Identify which cell holds the provided text, then report its (X, Y) central coordinate. 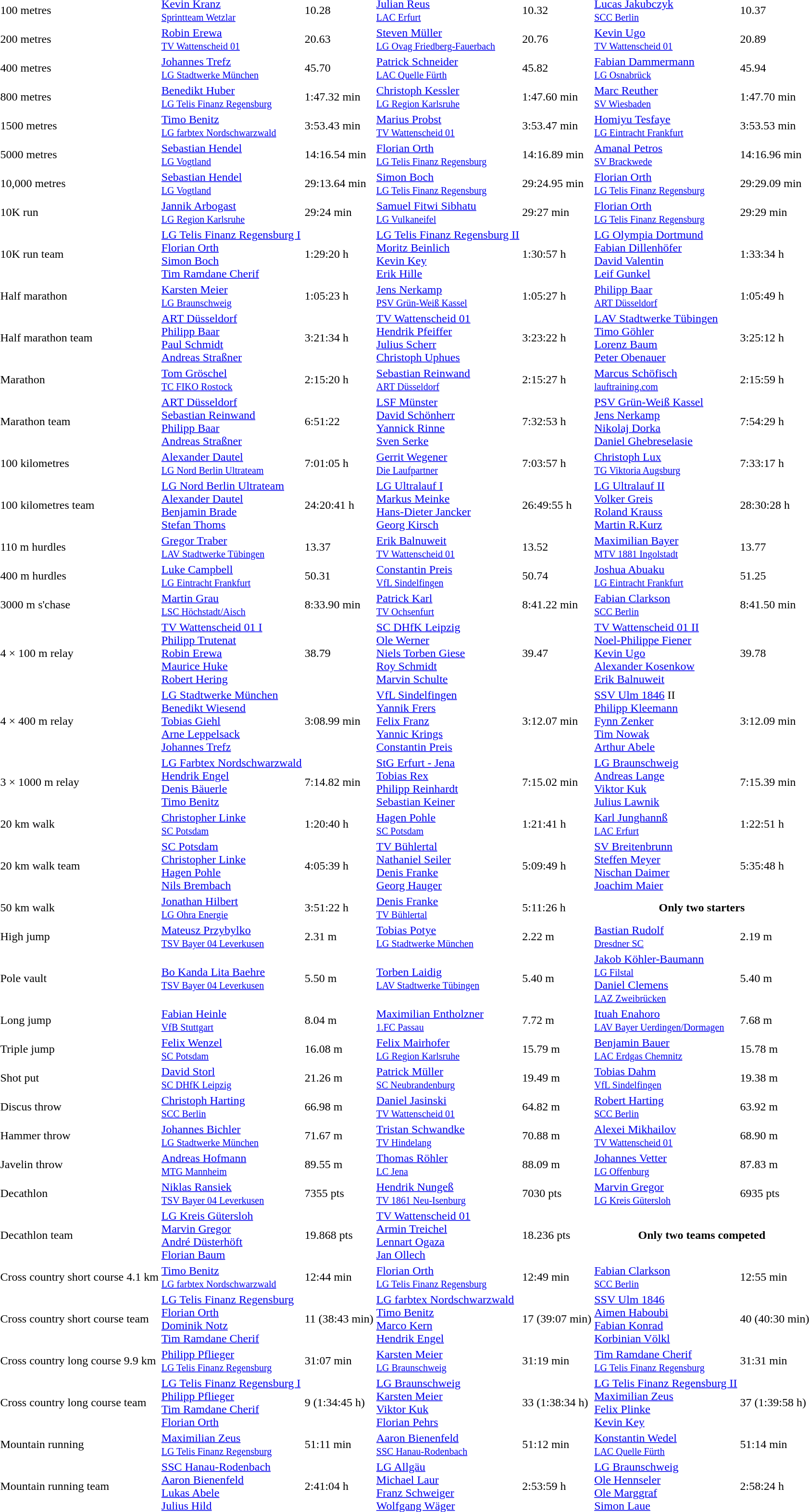
12:44 min (339, 1277)
LG Telis Finanz RegensburgFlorian OrthDominik NotzTim Ramdane Cherif (232, 1319)
29:13.64 min (339, 184)
70.88 m (557, 1136)
VfL SindelfingenYannik FrersFelix FranzYannic KringsConstantin Preis (448, 721)
TV BühlertalNathaniel SeilerDenis FrankeGeorg Hauger (448, 866)
Fabian HeinleVfB Stuttgart (232, 1021)
2:15:20 h (339, 380)
Homiyu TesfayeLG Eintracht Frankfurt (666, 126)
31:19 min (557, 1361)
Ituah EnahoroLAV Bayer Uerdingen/Dormagen (666, 1021)
Tobias DahmVfL Sindelfingen (666, 1078)
TV Wattenscheid 01 IINoel-Philippe FienerKevin UgoAlexander KosenkowErik Balnuweit (666, 653)
Robert HartingSCC Berlin (666, 1107)
16.08 m (339, 1049)
66.98 m (339, 1107)
2.22 m (557, 937)
Marius ProbstTV Wattenscheid 01 (448, 126)
1:21:41 h (557, 824)
2:15:27 h (557, 380)
5.40 m (557, 978)
LAV Stadtwerke TübingenTimo GöhlerLorenz BaumPeter Obenauer (666, 338)
Karl JunghannßLAC Erfurt (666, 824)
Aaron BienenfeldSSC Hanau-Rodenbach (448, 1445)
19.868 pts (339, 1235)
12:49 min (557, 1277)
LG Telis Finanz Regensburg IFlorian OrthSimon BochTim Ramdane Cherif (232, 254)
5:11:26 h (557, 908)
Johannes VetterLG Offenburg (666, 1165)
Patrick KarlTV Ochsenfurt (448, 605)
64.82 m (557, 1107)
David StorlSC DHfK Leipzig (232, 1078)
ART DüsseldorfPhilipp BaarPaul SchmidtAndreas Straßner (232, 338)
45.70 (339, 68)
3:08.99 min (339, 721)
Amanal PetrosSV Brackwede (666, 155)
Philipp PfliegerLG Telis Finanz Regensburg (232, 1361)
50.31 (339, 576)
1:30:57 h (557, 254)
Tom GröschelTC FIKO Rostock (232, 380)
1:29:20 h (339, 254)
Johannes TrefzLG Stadtwerke München (232, 68)
Gerrit WegenerDie Laufpartner (448, 464)
Christoph KesslerLG Region Karlsruhe (448, 97)
7.72 m (557, 1021)
13.37 (339, 547)
8:41.22 min (557, 605)
15.79 m (557, 1049)
3:21:34 h (339, 338)
45.82 (557, 68)
LSF MünsterDavid SchönherrYannick RinneSven Serke (448, 421)
14:16.54 min (339, 155)
Daniel JasinskiTV Wattenscheid 01 (448, 1107)
LG Stadtwerke MünchenBenedikt WiesendTobias GiehlArne LeppelsackJohannes Trefz (232, 721)
LG Kreis GüterslohMarvin GregorAndré DüsterhöftFlorian Baum (232, 1235)
Marc ReutherSV Wiesbaden (666, 97)
LG Olympia DortmundFabian DillenhöferDavid ValentinLeif Gunkel (666, 254)
LG Telis Finanz Regensburg IIMoritz BeinlichKevin KeyErik Hille (448, 254)
LG BraunschweigKarsten MeierViktor KukFlorian Pehrs (448, 1402)
7:01:05 h (339, 464)
Jannik ArbogastLG Region Karlsruhe (232, 213)
1:47.32 min (339, 97)
Erik BalnuweitTV Wattenscheid 01 (448, 547)
24:20:41 h (339, 505)
71.67 m (339, 1136)
31:07 min (339, 1361)
1:05:27 h (557, 296)
Hagen PohleSC Potsdam (448, 824)
5:09:49 h (557, 866)
51:11 min (339, 1445)
18.236 pts (557, 1235)
Samuel Fitwi SibhatuLG Vulkaneifel (448, 213)
Hendrik NungeßTV 1861 Neu-Isenburg (448, 1194)
29:27 min (557, 213)
11 (38:43 min) (339, 1319)
7:14.82 min (339, 782)
Jakob Köhler-BaumannLG FilstalDaniel ClemensLAZ Zweibrücken (666, 978)
Tobias PotyeLG Stadtwerke München (448, 937)
8:33.90 min (339, 605)
SC DHfK LeipzigOle WernerNiels Torben GieseRoy SchmidtMarvin Schulte (448, 653)
LG Ultralauf IIVolker GreisRoland KraussMartin R.Kurz (666, 505)
29:24 min (339, 213)
Torben LaidigLAV Stadtwerke Tübingen (448, 978)
LG Ultralauf IMarkus MeinkeHans-Dieter JanckerGeorg Kirsch (448, 505)
SV BreitenbrunnSteffen MeyerNischan DaimerJoachim Maier (666, 866)
Philipp BaarART Düsseldorf (666, 296)
Steven MüllerLG Ovag Friedberg-Fauerbach (448, 39)
Benjamin BauerLAC Erdgas Chemnitz (666, 1049)
LG Nord Berlin UltrateamAlexander DautelBenjamin BradeStefan Thoms (232, 505)
51:12 min (557, 1445)
Christoph LuxTG Viktoria Augsburg (666, 464)
Maximilian Entholzner1.FC Passau (448, 1021)
20.76 (557, 39)
ART DüsseldorfSebastian ReinwandPhilipp BaarAndreas Straßner (232, 421)
3:53.47 min (557, 126)
Christopher LinkeSC Potsdam (232, 824)
LG BraunschweigAndreas LangeViktor KukJulius Lawnik (666, 782)
LG farbtex NordschwarzwaldTimo BenitzMarco KernHendrik Engel (448, 1319)
Benedikt HuberLG Telis Finanz Regensburg (232, 97)
38.79 (339, 653)
Jonathan HilbertLG Ohra Energie (232, 908)
Martin GrauLSC Höchstadt/Aisch (232, 605)
17 (39:07 min) (557, 1319)
88.09 m (557, 1165)
Tristan SchwandkeTV Hindelang (448, 1136)
Constantin PreisVfL Sindelfingen (448, 576)
39.47 (557, 653)
Felix WenzelSC Potsdam (232, 1049)
8.04 m (339, 1021)
SSV Ulm 1846Aimen HaboubiFabian KonradKorbinian Völkl (666, 1319)
Joshua AbuakuLG Eintracht Frankfurt (666, 576)
TV Wattenscheid 01Armin TreichelLennart OgazaJan Ollech (448, 1235)
SC PotsdamChristopher LinkeHagen PohleNils Brembach (232, 866)
Konstantin WedelLAC Quelle Fürth (666, 1445)
7030 pts (557, 1194)
3:23:22 h (557, 338)
14:16.89 min (557, 155)
9 (1:34:45 h) (339, 1402)
Alexander DautelLG Nord Berlin Ultrateam (232, 464)
Maximilian ZeusLG Telis Finanz Regensburg (232, 1445)
Robin ErewaTV Wattenscheid 01 (232, 39)
Kevin UgoTV Wattenscheid 01 (666, 39)
Fabian DammermannLG Osnabrück (666, 68)
Bo Kanda Lita BaehreTSV Bayer 04 Leverkusen (232, 978)
Christoph HartingSCC Berlin (232, 1107)
TV Wattenscheid 01 IPhilipp TrutenatRobin ErewaMaurice HukeRobert Hering (232, 653)
29:24.95 min (557, 184)
7:03:57 h (557, 464)
7:32:53 h (557, 421)
26:49:55 h (557, 505)
LG Farbtex NordschwarzwaldHendrik EngelDenis BäuerleTimo Benitz (232, 782)
Marcus Schöfischlauftraining.com (666, 380)
StG Erfurt - JenaTobias RexPhilipp ReinhardtSebastian Keiner (448, 782)
Patrick SchneiderLAC Quelle Fürth (448, 68)
LG Telis Finanz Regensburg IPhilipp PfliegerTim Ramdane CherifFlorian Orth (232, 1402)
13.52 (557, 547)
Thomas RöhlerLC Jena (448, 1165)
Simon BochLG Telis Finanz Regensburg (448, 184)
21.26 m (339, 1078)
7355 pts (339, 1194)
19.49 m (557, 1078)
SSV Ulm 1846 IIPhilipp KleemannFynn ZenkerTim NowakArthur Abele (666, 721)
4:05:39 h (339, 866)
Johannes BichlerLG Stadtwerke München (232, 1136)
Felix MairhoferLG Region Karlsruhe (448, 1049)
Luke CampbellLG Eintracht Frankfurt (232, 576)
3:53.43 min (339, 126)
Alexei MikhailovTV Wattenscheid 01 (666, 1136)
50.74 (557, 576)
Gregor TraberLAV Stadtwerke Tübingen (232, 547)
20.63 (339, 39)
Andreas HofmannMTG Mannheim (232, 1165)
Bastian RudolfDresdner SC (666, 937)
Tim Ramdane CherifLG Telis Finanz Regensburg (666, 1361)
Jens NerkampPSV Grün-Weiß Kassel (448, 296)
89.55 m (339, 1165)
Mateusz PrzybylkoTSV Bayer 04 Leverkusen (232, 937)
3:51:22 h (339, 908)
2.31 m (339, 937)
3:12.07 min (557, 721)
TV Wattenscheid 01Hendrik PfeifferJulius ScherrChristoph Uphues (448, 338)
LG Telis Finanz Regensburg IIMaximilian ZeusFelix PlinkeKevin Key (666, 1402)
5.50 m (339, 978)
1:20:40 h (339, 824)
Maximilian BayerMTV 1881 Ingolstadt (666, 547)
Marvin GregorLG Kreis Gütersloh (666, 1194)
Denis FrankeTV Bühlertal (448, 908)
1:05:23 h (339, 296)
Niklas RansiekTSV Bayer 04 Leverkusen (232, 1194)
PSV Grün-Weiß KasselJens NerkampNikolaj DorkaDaniel Ghebreselasie (666, 421)
7:15.02 min (557, 782)
33 (1:38:34 h) (557, 1402)
1:47.60 min (557, 97)
6:51:22 (339, 421)
Sebastian ReinwandART Düsseldorf (448, 380)
Patrick MüllerSC Neubrandenburg (448, 1078)
